Capture the cell that displays the provided text and extract its (x, y) central coordinate. 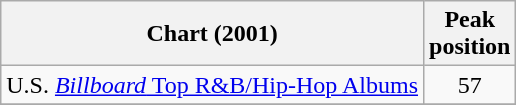
Chart (2001) (212, 34)
U.S. Billboard Top R&B/Hip-Hop Albums (212, 85)
Peakposition (470, 34)
57 (470, 85)
